Detect which cell encompasses the target text, then output its [x, y] center coordinate. 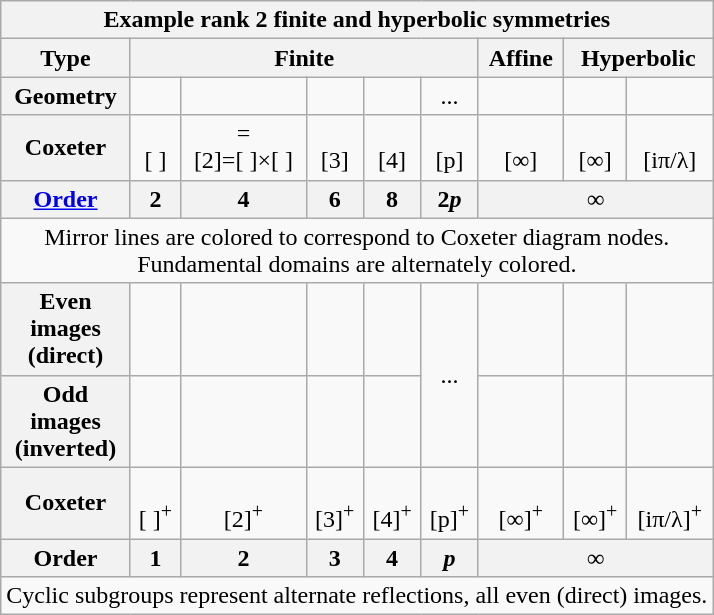
2p [450, 199]
1 [155, 558]
3 [334, 558]
p [450, 558]
Mirror lines are colored to correspond to Coxeter diagram nodes.Fundamental domains are alternately colored. [357, 250]
Affine [520, 58]
Example rank 2 finite and hyperbolic symmetries [357, 20]
Geometry [66, 96]
Oddimages(inverted) [66, 421]
Hyperbolic [638, 58]
Finite [304, 58]
Evenimages(direct) [66, 329]
[3]+ [334, 503]
8 [392, 199]
[4] [392, 148]
[iπ/λ] [670, 148]
[iπ/λ]+ [670, 503]
Cyclic subgroups represent alternate reflections, all even (direct) images. [357, 596]
[ ] [155, 148]
[p] [450, 148]
[3] [334, 148]
[ ]+ [155, 503]
[2]+ [244, 503]
= [2]=[ ]×[ ] [244, 148]
6 [334, 199]
[p]+ [450, 503]
[4]+ [392, 503]
Type [66, 58]
